Identify which cell holds the provided text, then report its [x, y] central coordinate. 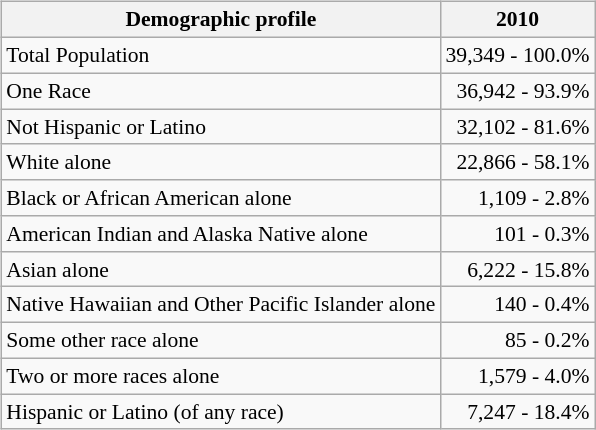
Asian alone [220, 269]
Native Hawaiian and Other Pacific Islander alone [220, 305]
32,102 - 81.6% [518, 127]
140 - 0.4% [518, 305]
7,247 - 18.4% [518, 412]
American Indian and Alaska Native alone [220, 234]
Total Population [220, 55]
6,222 - 15.8% [518, 269]
Some other race alone [220, 340]
101 - 0.3% [518, 234]
White alone [220, 162]
85 - 0.2% [518, 340]
36,942 - 93.9% [518, 91]
Demographic profile [220, 20]
One Race [220, 91]
2010 [518, 20]
Hispanic or Latino (of any race) [220, 412]
1,579 - 4.0% [518, 376]
22,866 - 58.1% [518, 162]
39,349 - 100.0% [518, 55]
Black or African American alone [220, 198]
Two or more races alone [220, 376]
Not Hispanic or Latino [220, 127]
1,109 - 2.8% [518, 198]
